Detect which cell encompasses the target text, then output its [X, Y] center coordinate. 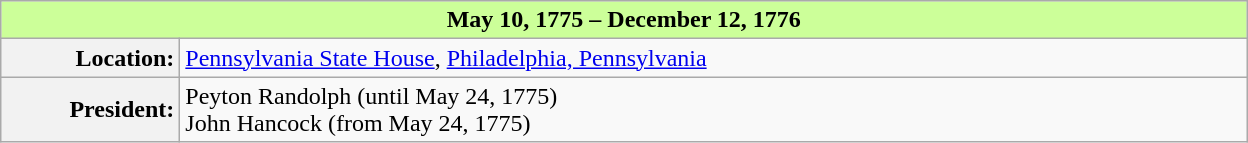
Pennsylvania State House, Philadelphia, Pennsylvania [714, 58]
Location: [90, 58]
President: [90, 110]
May 10, 1775 – December 12, 1776 [624, 20]
Peyton Randolph (until May 24, 1775)John Hancock (from May 24, 1775) [714, 110]
